Search for the cell housing the specified text and yield its [X, Y] center coordinate. 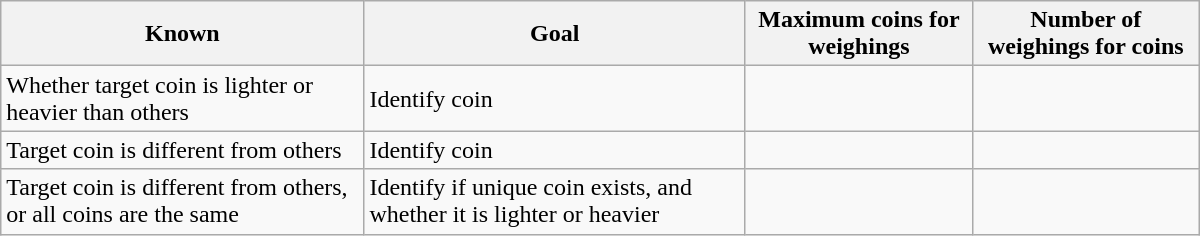
Identify if unique coin exists, and whether it is lighter or heavier [555, 202]
Target coin is different from others [182, 150]
Maximum coins for weighings [858, 34]
Whether target coin is lighter or heavier than others [182, 98]
Number of weighings for coins [1086, 34]
Goal [555, 34]
Known [182, 34]
Target coin is different from others, or all coins are the same [182, 202]
